Detect which cell encompasses the target text, then output its [X, Y] center coordinate. 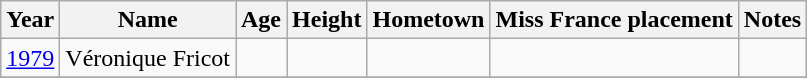
Véronique Fricot [148, 58]
Hometown [428, 20]
Year [30, 20]
Miss France placement [614, 20]
Notes [772, 20]
1979 [30, 58]
Height [327, 20]
Name [148, 20]
Age [262, 20]
